Search for the cell housing the specified text and yield its (x, y) center coordinate. 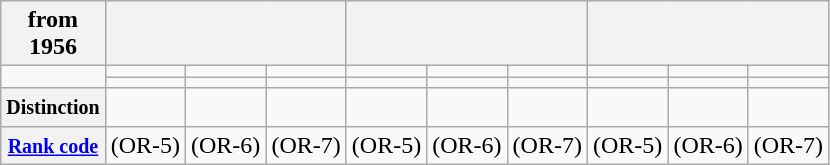
Distinction (53, 107)
Rank code (53, 145)
from1956 (53, 34)
